Determine the (x, y) coordinate at the center of the cell enclosing the given text.  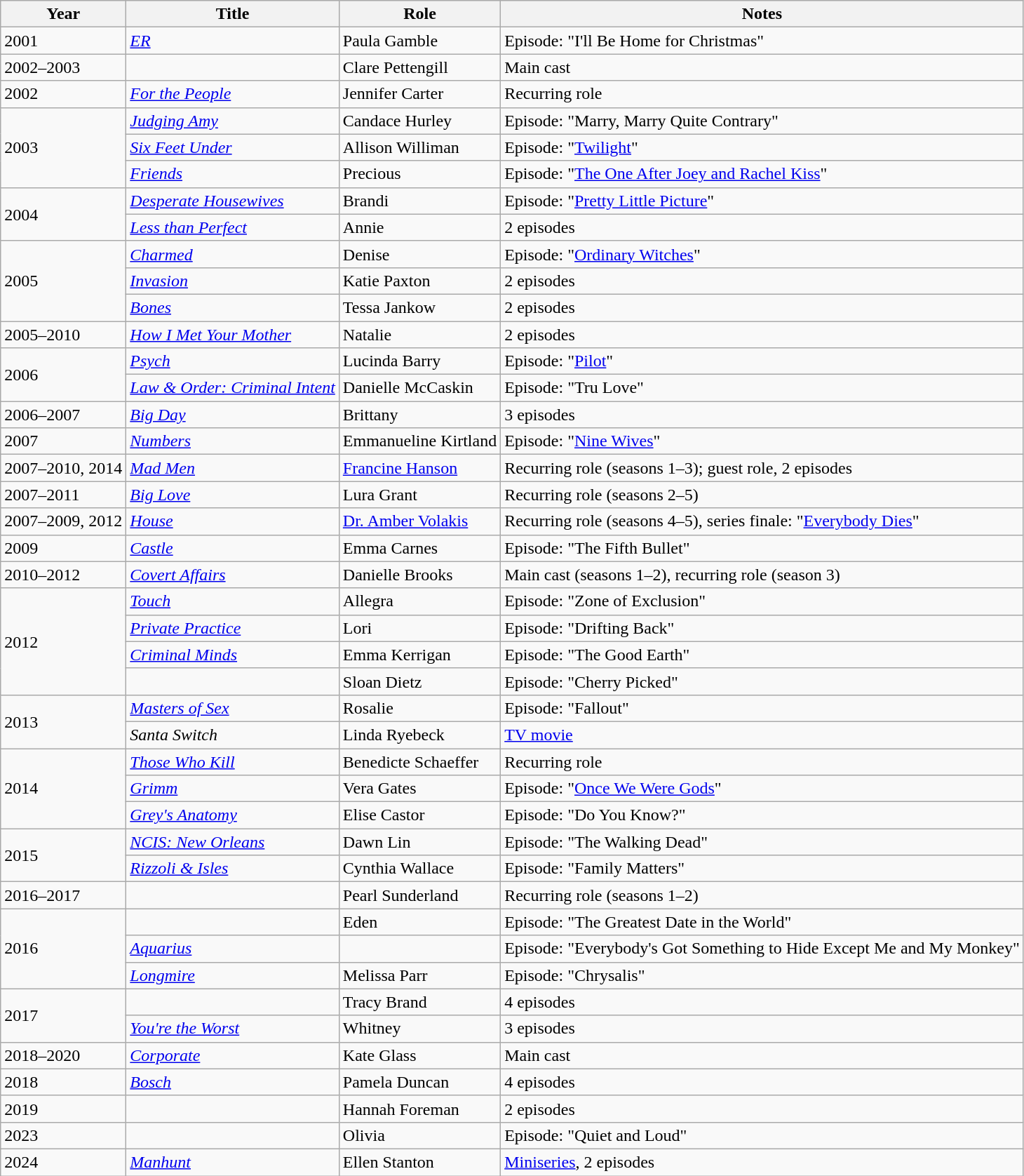
Brandi (419, 201)
2016–2017 (63, 895)
Episode: "Everybody's Got Something to Hide Except Me and My Monkey" (762, 949)
Grey's Anatomy (233, 815)
Emma Kerrigan (419, 655)
Lura Grant (419, 495)
Santa Switch (233, 735)
Danielle Brooks (419, 575)
2010–2012 (63, 575)
Corporate (233, 1055)
Vera Gates (419, 789)
Denise (419, 254)
Recurring role (seasons 4–5), series finale: "Everybody Dies" (762, 521)
Jennifer Carter (419, 94)
Aquarius (233, 949)
2018–2020 (63, 1055)
Longmire (233, 975)
2013 (63, 721)
Invasion (233, 281)
2006–2007 (63, 415)
Episode: "Pilot" (762, 361)
Touch (233, 601)
Candace Hurley (419, 121)
Rosalie (419, 708)
Elise Castor (419, 815)
Katie Paxton (419, 281)
Friends (233, 174)
2007 (63, 441)
Natalie (419, 335)
Bosch (233, 1082)
Episode: "Tru Love" (762, 388)
Grimm (233, 789)
Miniseries, 2 episodes (762, 1162)
Law & Order: Criminal Intent (233, 388)
Private Practice (233, 628)
Emma Carnes (419, 548)
Judging Amy (233, 121)
Recurring role (seasons 1–3); guest role, 2 episodes (762, 468)
Ellen Stanton (419, 1162)
Episode: "I'll Be Home for Christmas" (762, 41)
Main cast (seasons 1–2), recurring role (season 3) (762, 575)
2017 (63, 1015)
Precious (419, 174)
Dawn Lin (419, 842)
Episode: "Twilight" (762, 147)
2014 (63, 788)
ER (233, 41)
Danielle McCaskin (419, 388)
Episode: "Do You Know?" (762, 815)
2001 (63, 41)
Olivia (419, 1135)
Episode: "Fallout" (762, 708)
Six Feet Under (233, 147)
Brittany (419, 415)
Notes (762, 14)
2002 (63, 94)
Covert Affairs (233, 575)
Benedicte Schaeffer (419, 761)
Pearl Sunderland (419, 895)
Lori (419, 628)
2016 (63, 949)
Melissa Parr (419, 975)
Numbers (233, 441)
Linda Ryebeck (419, 735)
NCIS: New Orleans (233, 842)
2015 (63, 855)
2007–2011 (63, 495)
2006 (63, 375)
Episode: "Family Matters" (762, 869)
Pamela Duncan (419, 1082)
Recurring role (seasons 2–5) (762, 495)
Episode: "The Fifth Bullet" (762, 548)
Tracy Brand (419, 1002)
Emmanueline Kirtland (419, 441)
Recurring role (seasons 1–2) (762, 895)
Big Day (233, 415)
Criminal Minds (233, 655)
2023 (63, 1135)
Title (233, 14)
Role (419, 14)
Psych (233, 361)
Castle (233, 548)
Episode: "Zone of Exclusion" (762, 601)
Rizzoli & Isles (233, 869)
For the People (233, 94)
Paula Gamble (419, 41)
2005–2010 (63, 335)
2005 (63, 281)
Masters of Sex (233, 708)
Episode: "The Walking Dead" (762, 842)
Francine Hanson (419, 468)
2024 (63, 1162)
Year (63, 14)
2019 (63, 1109)
Episode: "Pretty Little Picture" (762, 201)
Sloan Dietz (419, 681)
Episode: "Quiet and Loud" (762, 1135)
Episode: "Ordinary Witches" (762, 254)
2004 (63, 214)
Charmed (233, 254)
2003 (63, 147)
Lucinda Barry (419, 361)
Eden (419, 922)
Those Who Kill (233, 761)
How I Met Your Mother (233, 335)
2002–2003 (63, 67)
2007–2009, 2012 (63, 521)
Desperate Housewives (233, 201)
Big Love (233, 495)
Cynthia Wallace (419, 869)
2009 (63, 548)
Episode: "The One After Joey and Rachel Kiss" (762, 174)
Manhunt (233, 1162)
Clare Pettengill (419, 67)
Dr. Amber Volakis (419, 521)
Allegra (419, 601)
Episode: "Marry, Marry Quite Contrary" (762, 121)
Episode: "The Greatest Date in the World" (762, 922)
Episode: "Nine Wives" (762, 441)
Whitney (419, 1029)
Episode: "Drifting Back" (762, 628)
Episode: "Cherry Picked" (762, 681)
Mad Men (233, 468)
Allison Williman (419, 147)
Annie (419, 227)
2012 (63, 641)
TV movie (762, 735)
You're the Worst (233, 1029)
Episode: "The Good Earth" (762, 655)
Kate Glass (419, 1055)
Episode: "Chrysalis" (762, 975)
Less than Perfect (233, 227)
2007–2010, 2014 (63, 468)
Tessa Jankow (419, 307)
House (233, 521)
Hannah Foreman (419, 1109)
Bones (233, 307)
Episode: "Once We Were Gods" (762, 789)
2018 (63, 1082)
